Return the [X, Y] coordinate for the center point of the cell that contains the specified text.  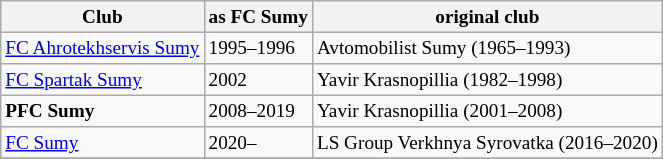
Yavir Krasnopillia (1982–1998) [487, 80]
as FC Sumy [258, 17]
Avtomobilist Sumy (1965–1993) [487, 48]
Yavir Krasnopillia (2001–2008) [487, 111]
2008–2019 [258, 111]
FC Ahrotekhservis Sumy [102, 48]
PFC Sumy [102, 111]
FC Sumy [102, 143]
original club [487, 17]
Club [102, 17]
FC Spartak Sumy [102, 80]
1995–1996 [258, 48]
2020– [258, 143]
2002 [258, 80]
LS Group Verkhnya Syrovatka (2016–2020) [487, 143]
